Extract the [x, y] coordinate from the center of the cell holding the provided text.  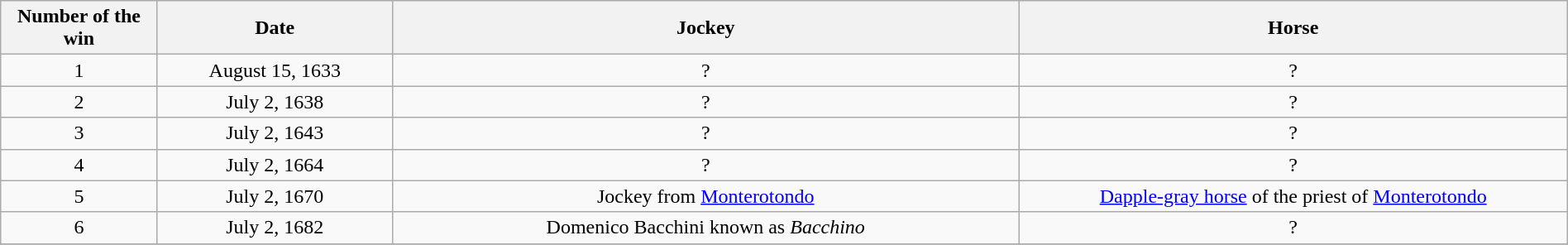
Jockey from Monterotondo [705, 196]
5 [79, 196]
July 2, 1643 [275, 133]
Horse [1293, 28]
July 2, 1638 [275, 102]
Dapple-gray horse of the priest of Monterotondo [1293, 196]
4 [79, 165]
Jockey [705, 28]
Number of the win [79, 28]
July 2, 1664 [275, 165]
July 2, 1682 [275, 228]
July 2, 1670 [275, 196]
2 [79, 102]
Domenico Bacchini known as Bacchino [705, 228]
August 15, 1633 [275, 70]
3 [79, 133]
Date [275, 28]
1 [79, 70]
6 [79, 228]
